Identify which cell holds the provided text, then report its [x, y] central coordinate. 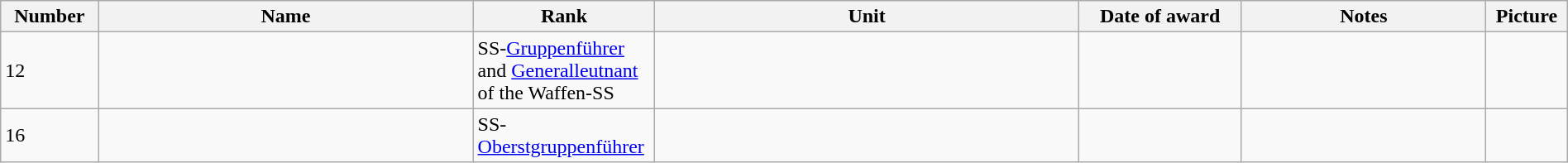
Number [50, 17]
Date of award [1159, 17]
SS-Oberstgruppenführer [564, 136]
SS-Gruppenführer and Generalleutnant of the Waffen-SS [564, 70]
Picture [1527, 17]
Notes [1364, 17]
16 [50, 136]
Name [286, 17]
12 [50, 70]
Rank [564, 17]
Unit [867, 17]
